Locate the cell with the specified text and output its [x, y] center coordinate. 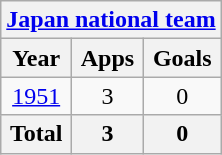
Apps [108, 58]
Goals [182, 58]
1951 [36, 96]
Total [36, 134]
Japan national team [111, 20]
Year [36, 58]
